Extract the [X, Y] coordinate from the center of the cell holding the provided text.  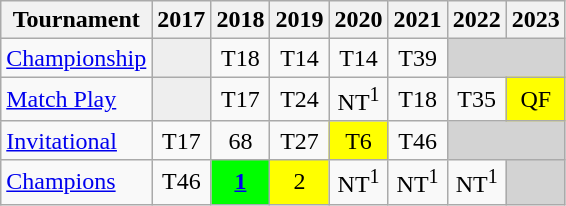
Invitational [76, 140]
Tournament [76, 20]
T6 [358, 140]
Championship [76, 58]
T35 [476, 100]
2017 [182, 20]
2023 [536, 20]
2018 [240, 20]
2 [300, 182]
68 [240, 140]
T27 [300, 140]
T39 [418, 58]
2021 [418, 20]
2020 [358, 20]
2019 [300, 20]
Match Play [76, 100]
Champions [76, 182]
T24 [300, 100]
2022 [476, 20]
QF [536, 100]
1 [240, 182]
